Return [x, y] of the center of cell containing provided text 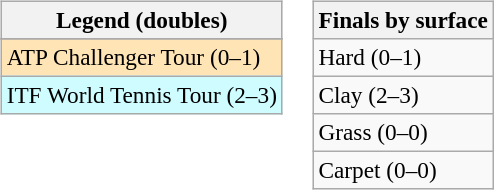
Grass (0–0) [403, 133]
Carpet (0–0) [403, 171]
ATP Challenger Tour (0–1) [142, 57]
Hard (0–1) [403, 57]
Legend (doubles) [142, 20]
Finals by surface [403, 20]
Clay (2–3) [403, 95]
ITF World Tennis Tour (2–3) [142, 95]
